From the cell containing the given text, extract its center point as [X, Y] coordinate. 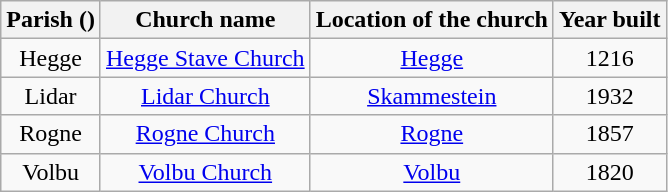
1820 [610, 172]
Parish () [51, 20]
Skammestein [432, 96]
1216 [610, 58]
Volbu Church [205, 172]
Lidar Church [205, 96]
Church name [205, 20]
1932 [610, 96]
1857 [610, 134]
Hegge Stave Church [205, 58]
Lidar [51, 96]
Year built [610, 20]
Rogne Church [205, 134]
Location of the church [432, 20]
